From the cell containing the given text, extract its center point as (x, y) coordinate. 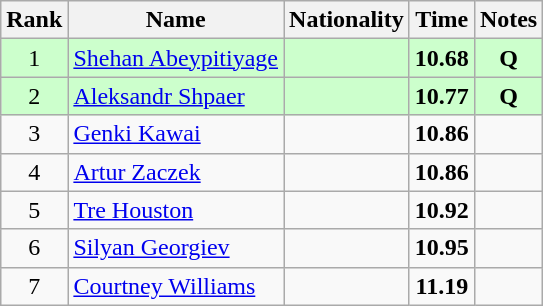
10.92 (442, 210)
10.77 (442, 96)
Shehan Abeypitiyage (176, 58)
Rank (34, 20)
10.68 (442, 58)
Genki Kawai (176, 134)
Courtney Williams (176, 286)
Nationality (347, 20)
2 (34, 96)
1 (34, 58)
Name (176, 20)
Aleksandr Shpaer (176, 96)
6 (34, 248)
7 (34, 286)
Notes (508, 20)
4 (34, 172)
11.19 (442, 286)
Time (442, 20)
Tre Houston (176, 210)
10.95 (442, 248)
Silyan Georgiev (176, 248)
5 (34, 210)
3 (34, 134)
Artur Zaczek (176, 172)
